Output the [X, Y] coordinate of the center of the cell containing the given text.  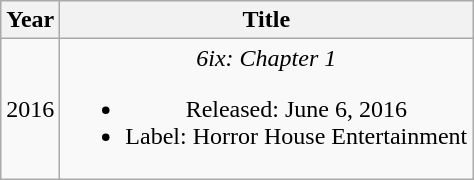
Title [266, 20]
6ix: Chapter 1Released: June 6, 2016Label: Horror House Entertainment [266, 109]
2016 [30, 109]
Year [30, 20]
